Find where the given text appears and provide that cell's center as [X, Y] coordinate. 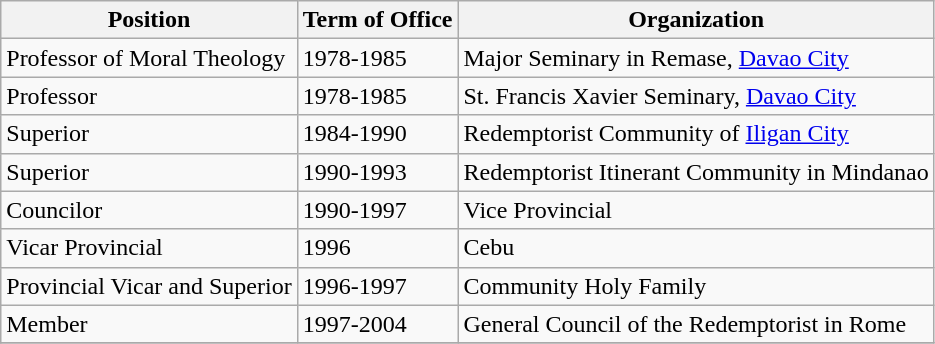
Vice Provincial [696, 210]
Organization [696, 20]
1997-2004 [378, 324]
1996 [378, 248]
St. Francis Xavier Seminary, Davao City [696, 96]
General Council of the Redemptorist in Rome [696, 324]
1990-1997 [378, 210]
Position [149, 20]
Professor of Moral Theology [149, 58]
1996-1997 [378, 286]
1984-1990 [378, 134]
Community Holy Family [696, 286]
Term of Office [378, 20]
Provincial Vicar and Superior [149, 286]
Professor [149, 96]
Redemptorist Community of Iligan City [696, 134]
Vicar Provincial [149, 248]
Redemptorist Itinerant Community in Mindanao [696, 172]
1990-1993 [378, 172]
Councilor [149, 210]
Major Seminary in Remase, Davao City [696, 58]
Cebu [696, 248]
Member [149, 324]
